Detect which cell encompasses the target text, then output its [x, y] center coordinate. 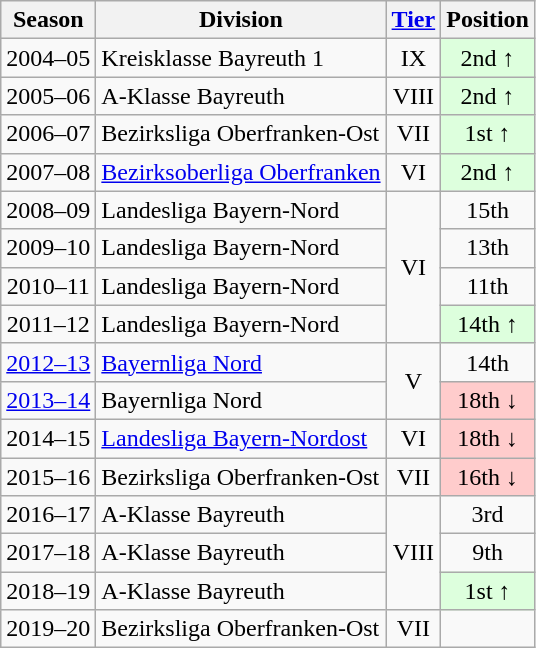
2005–06 [48, 96]
2006–07 [48, 134]
Landesliga Bayern-Nordost [241, 438]
Division [241, 20]
2016–17 [48, 515]
Tier [414, 20]
2010–11 [48, 286]
Kreisklasse Bayreuth 1 [241, 58]
9th [488, 553]
2018–19 [48, 591]
2009–10 [48, 248]
14th [488, 362]
2019–20 [48, 629]
3rd [488, 515]
Position [488, 20]
2008–09 [48, 210]
2011–12 [48, 324]
14th ↑ [488, 324]
2015–16 [48, 477]
2007–08 [48, 172]
2012–13 [48, 362]
V [414, 381]
11th [488, 286]
16th ↓ [488, 477]
2014–15 [48, 438]
15th [488, 210]
2017–18 [48, 553]
Season [48, 20]
IX [414, 58]
2004–05 [48, 58]
Bezirksoberliga Oberfranken [241, 172]
13th [488, 248]
2013–14 [48, 400]
